Extract the [X, Y] coordinate from the center of the cell holding the provided text.  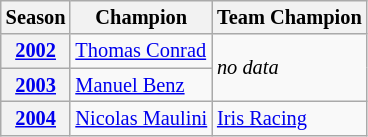
Team Champion [290, 17]
2003 [36, 85]
Thomas Conrad [141, 51]
2002 [36, 51]
Iris Racing [290, 118]
Manuel Benz [141, 85]
Nicolas Maulini [141, 118]
no data [290, 68]
Season [36, 17]
Champion [141, 17]
2004 [36, 118]
